Identify which cell holds the provided text, then report its (x, y) central coordinate. 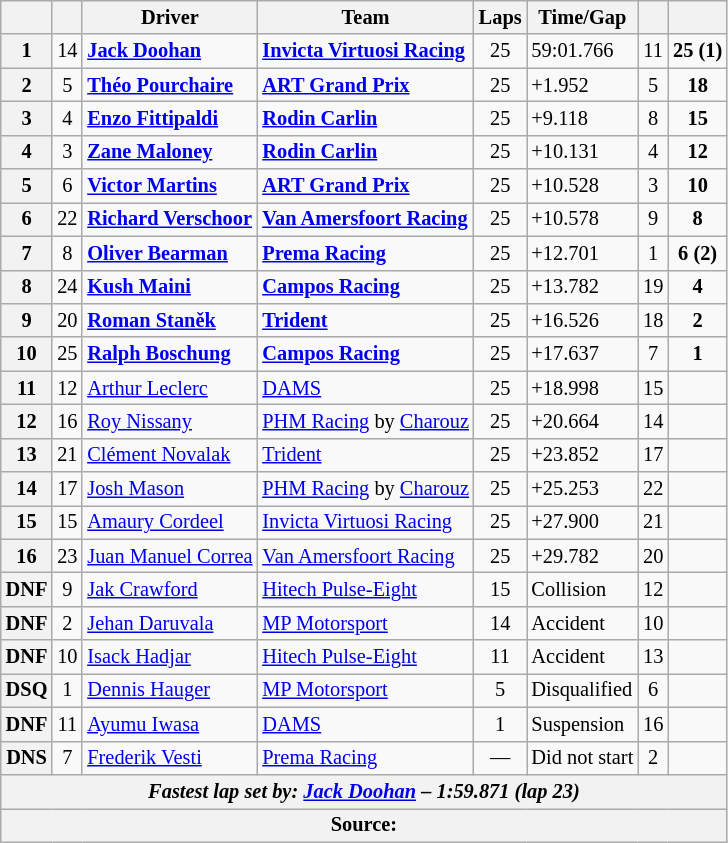
+16.526 (583, 320)
+29.782 (583, 556)
19 (653, 287)
Théo Pourchaire (170, 85)
Team (365, 17)
Collision (583, 589)
Ralph Boschung (170, 354)
+10.578 (583, 219)
DNS (27, 758)
Jehan Daruvala (170, 623)
Ayumu Iwasa (170, 724)
Fastest lap set by: Jack Doohan – 1:59.871 (lap 23) (364, 791)
24 (67, 287)
Josh Mason (170, 489)
Roy Nissany (170, 421)
Roman Staněk (170, 320)
6 (2) (698, 253)
— (500, 758)
Suspension (583, 724)
Isack Hadjar (170, 657)
+13.782 (583, 287)
Zane Maloney (170, 152)
+10.528 (583, 186)
Jack Doohan (170, 51)
Amaury Cordeel (170, 522)
DSQ (27, 690)
+20.664 (583, 421)
+23.852 (583, 455)
Oliver Bearman (170, 253)
+1.952 (583, 85)
Kush Maini (170, 287)
Driver (170, 17)
+27.900 (583, 522)
Dennis Hauger (170, 690)
Clément Novalak (170, 455)
59:01.766 (583, 51)
Disqualified (583, 690)
Arthur Leclerc (170, 388)
Time/Gap (583, 17)
Enzo Fittipaldi (170, 118)
Did not start (583, 758)
Victor Martins (170, 186)
25 (1) (698, 51)
+9.118 (583, 118)
23 (67, 556)
Source: (364, 825)
Richard Verschoor (170, 219)
+12.701 (583, 253)
Frederik Vesti (170, 758)
+18.998 (583, 388)
+25.253 (583, 489)
+17.637 (583, 354)
Juan Manuel Correa (170, 556)
+10.131 (583, 152)
Jak Crawford (170, 589)
Laps (500, 17)
